From the cell containing the given text, extract its center point as (x, y) coordinate. 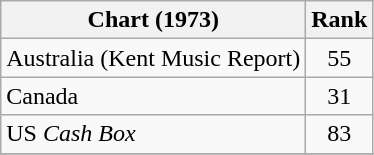
83 (340, 134)
Australia (Kent Music Report) (154, 58)
Rank (340, 20)
Canada (154, 96)
31 (340, 96)
Chart (1973) (154, 20)
US Cash Box (154, 134)
55 (340, 58)
